Determine the (X, Y) coordinate at the center of the cell enclosing the given text.  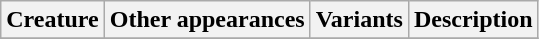
Other appearances (207, 20)
Description (473, 20)
Variants (359, 20)
Creature (52, 20)
